Pinpoint the cell where the given text exists, returning its (x, y) midpoint coordinate. 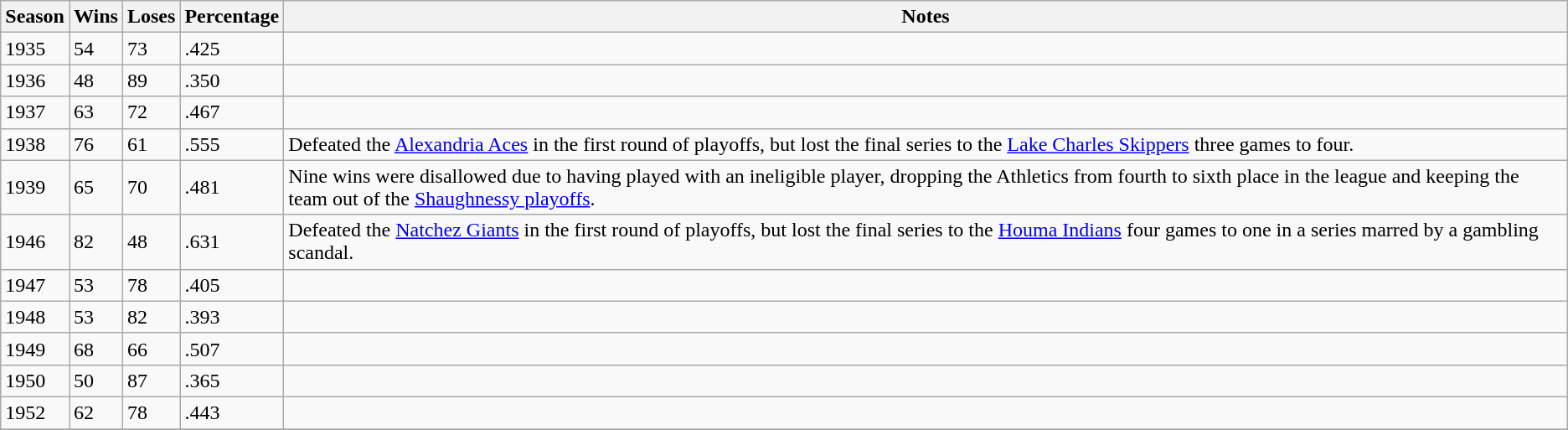
1947 (35, 285)
1939 (35, 188)
Loses (151, 17)
50 (95, 381)
73 (151, 49)
.631 (232, 241)
.393 (232, 317)
.507 (232, 349)
Wins (95, 17)
1949 (35, 349)
.555 (232, 144)
1935 (35, 49)
70 (151, 188)
65 (95, 188)
Defeated the Alexandria Aces in the first round of playoffs, but lost the final series to the Lake Charles Skippers three games to four. (926, 144)
1938 (35, 144)
1946 (35, 241)
.365 (232, 381)
1952 (35, 412)
.443 (232, 412)
68 (95, 349)
61 (151, 144)
.350 (232, 80)
72 (151, 112)
1936 (35, 80)
.467 (232, 112)
54 (95, 49)
63 (95, 112)
1937 (35, 112)
89 (151, 80)
87 (151, 381)
.481 (232, 188)
Notes (926, 17)
.425 (232, 49)
Percentage (232, 17)
1950 (35, 381)
1948 (35, 317)
66 (151, 349)
.405 (232, 285)
76 (95, 144)
Season (35, 17)
62 (95, 412)
